Find where the given text appears and provide that cell's center as [X, Y] coordinate. 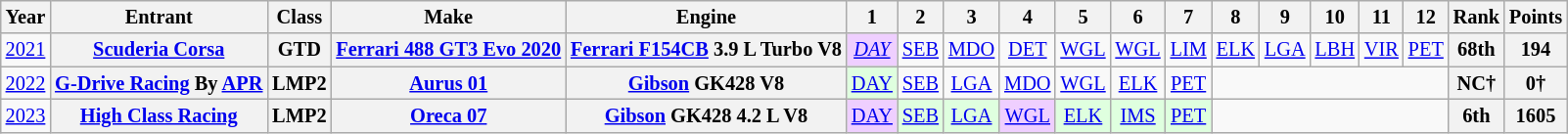
11 [1382, 17]
4 [1028, 17]
LIM [1188, 50]
Gibson GK428 4.2 L V8 [707, 115]
9 [1285, 17]
Scuderia Corsa [159, 50]
IMS [1138, 115]
2022 [25, 83]
Rank [1476, 17]
Year [25, 17]
10 [1335, 17]
8 [1235, 17]
Points [1536, 17]
1605 [1536, 115]
2 [920, 17]
Ferrari 488 GT3 Evo 2020 [448, 50]
LBH [1335, 50]
Make [448, 17]
Oreca 07 [448, 115]
G-Drive Racing By APR [159, 83]
Engine [707, 17]
VIR [1382, 50]
Gibson GK428 V8 [707, 83]
68th [1476, 50]
0† [1536, 83]
2021 [25, 50]
5 [1083, 17]
NC† [1476, 83]
7 [1188, 17]
Class [300, 17]
6 [1138, 17]
High Class Racing [159, 115]
12 [1426, 17]
1 [872, 17]
3 [971, 17]
Entrant [159, 17]
2023 [25, 115]
GTD [300, 50]
Aurus 01 [448, 83]
194 [1536, 50]
6th [1476, 115]
DET [1028, 50]
Ferrari F154CB 3.9 L Turbo V8 [707, 50]
